Return the (X, Y) coordinate for the center point of the cell that contains the specified text.  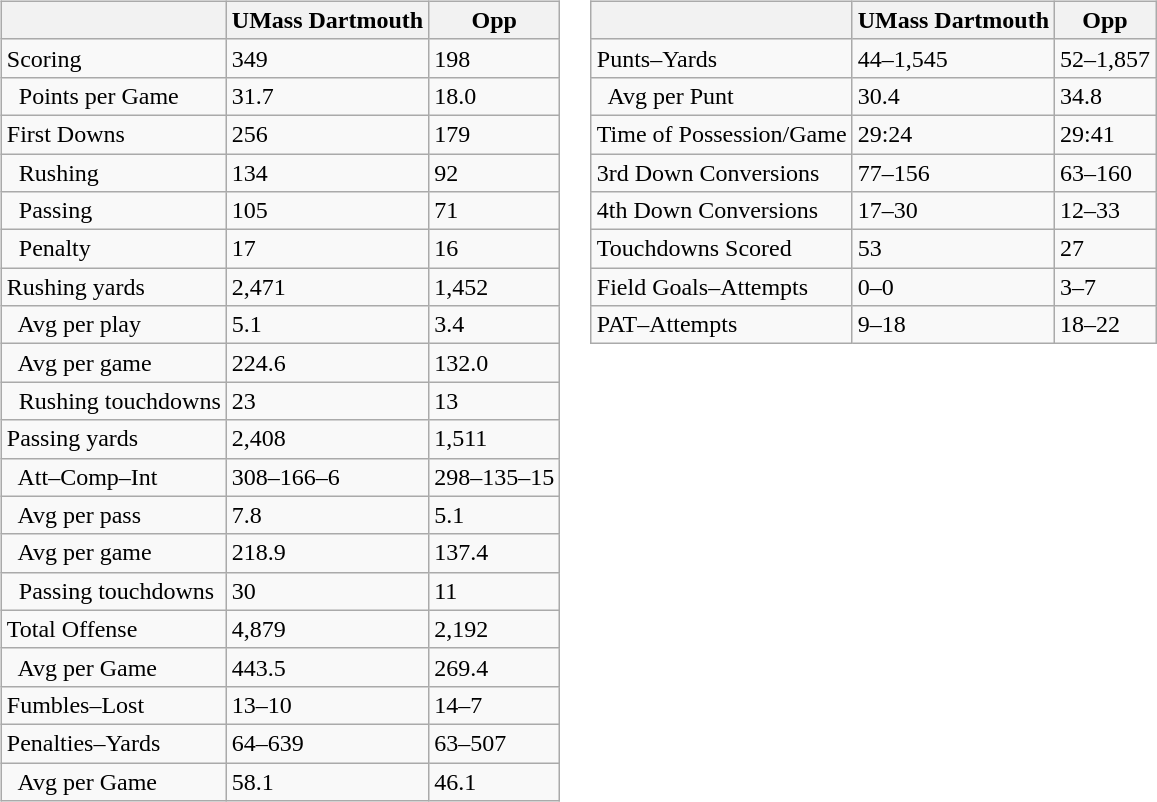
308–166–6 (327, 477)
Time of Possession/Game (722, 134)
Total Offense (114, 629)
4th Down Conversions (722, 211)
Field Goals–Attempts (722, 287)
Penalty (114, 249)
64–639 (327, 743)
134 (327, 173)
58.1 (327, 781)
1,511 (494, 439)
29:41 (1106, 134)
PAT–Attempts (722, 325)
34.8 (1106, 96)
Passing yards (114, 439)
3–7 (1106, 287)
27 (1106, 249)
132.0 (494, 363)
298–135–15 (494, 477)
Rushing (114, 173)
2,408 (327, 439)
46.1 (494, 781)
29:24 (953, 134)
16 (494, 249)
Rushing touchdowns (114, 401)
23 (327, 401)
Scoring (114, 58)
Att–Comp–Int (114, 477)
12–33 (1106, 211)
3.4 (494, 325)
30 (327, 591)
13 (494, 401)
Avg per play (114, 325)
2,192 (494, 629)
224.6 (327, 363)
1,452 (494, 287)
13–10 (327, 705)
Rushing yards (114, 287)
198 (494, 58)
Points per Game (114, 96)
137.4 (494, 553)
443.5 (327, 667)
First Downs (114, 134)
Penalties–Yards (114, 743)
Passing (114, 211)
Punts–Yards (722, 58)
63–160 (1106, 173)
179 (494, 134)
256 (327, 134)
2,471 (327, 287)
7.8 (327, 515)
44–1,545 (953, 58)
18.0 (494, 96)
269.4 (494, 667)
14–7 (494, 705)
Avg per Punt (722, 96)
218.9 (327, 553)
71 (494, 211)
105 (327, 211)
11 (494, 591)
0–0 (953, 287)
Touchdowns Scored (722, 249)
Avg per pass (114, 515)
Fumbles–Lost (114, 705)
17 (327, 249)
17–30 (953, 211)
9–18 (953, 325)
349 (327, 58)
63–507 (494, 743)
4,879 (327, 629)
77–156 (953, 173)
92 (494, 173)
18–22 (1106, 325)
53 (953, 249)
Passing touchdowns (114, 591)
52–1,857 (1106, 58)
31.7 (327, 96)
3rd Down Conversions (722, 173)
30.4 (953, 96)
